From the cell containing the given text, extract its center point as (X, Y) coordinate. 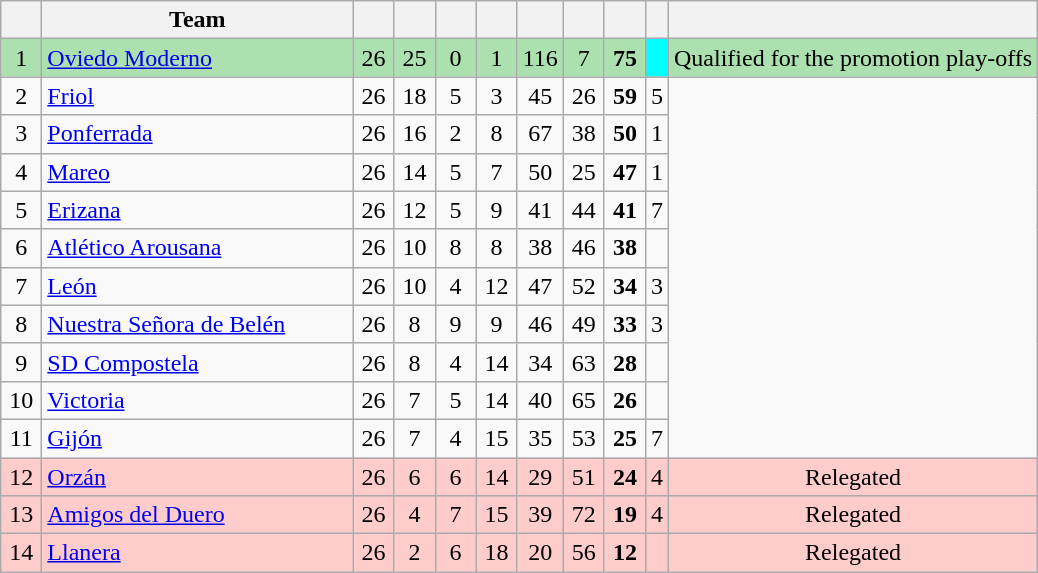
49 (584, 324)
León (198, 286)
Llanera (198, 553)
116 (540, 58)
SD Compostela (198, 362)
13 (22, 515)
28 (624, 362)
44 (584, 210)
67 (540, 134)
72 (584, 515)
39 (540, 515)
75 (624, 58)
29 (540, 477)
Team (198, 20)
65 (584, 400)
Nuestra Señora de Belén (198, 324)
Qualified for the promotion play-offs (852, 58)
33 (624, 324)
52 (584, 286)
40 (540, 400)
16 (414, 134)
Gijón (198, 438)
Oviedo Moderno (198, 58)
Orzán (198, 477)
Victoria (198, 400)
20 (540, 553)
59 (624, 96)
Amigos del Duero (198, 515)
Erizana (198, 210)
51 (584, 477)
53 (584, 438)
Mareo (198, 172)
45 (540, 96)
0 (456, 58)
19 (624, 515)
Ponferrada (198, 134)
Friol (198, 96)
24 (624, 477)
56 (584, 553)
35 (540, 438)
11 (22, 438)
Atlético Arousana (198, 248)
63 (584, 362)
